Return (X, Y) of the center of cell containing provided text 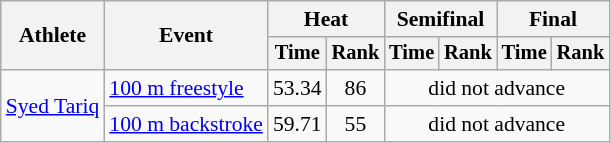
100 m backstroke (186, 124)
55 (356, 124)
Syed Tariq (53, 106)
100 m freestyle (186, 88)
86 (356, 88)
Final (553, 19)
53.34 (298, 88)
59.71 (298, 124)
Athlete (53, 36)
Event (186, 36)
Semifinal (440, 19)
Heat (326, 19)
